Scan for the cell matching the given text and deliver its [X, Y] coordinate at center. 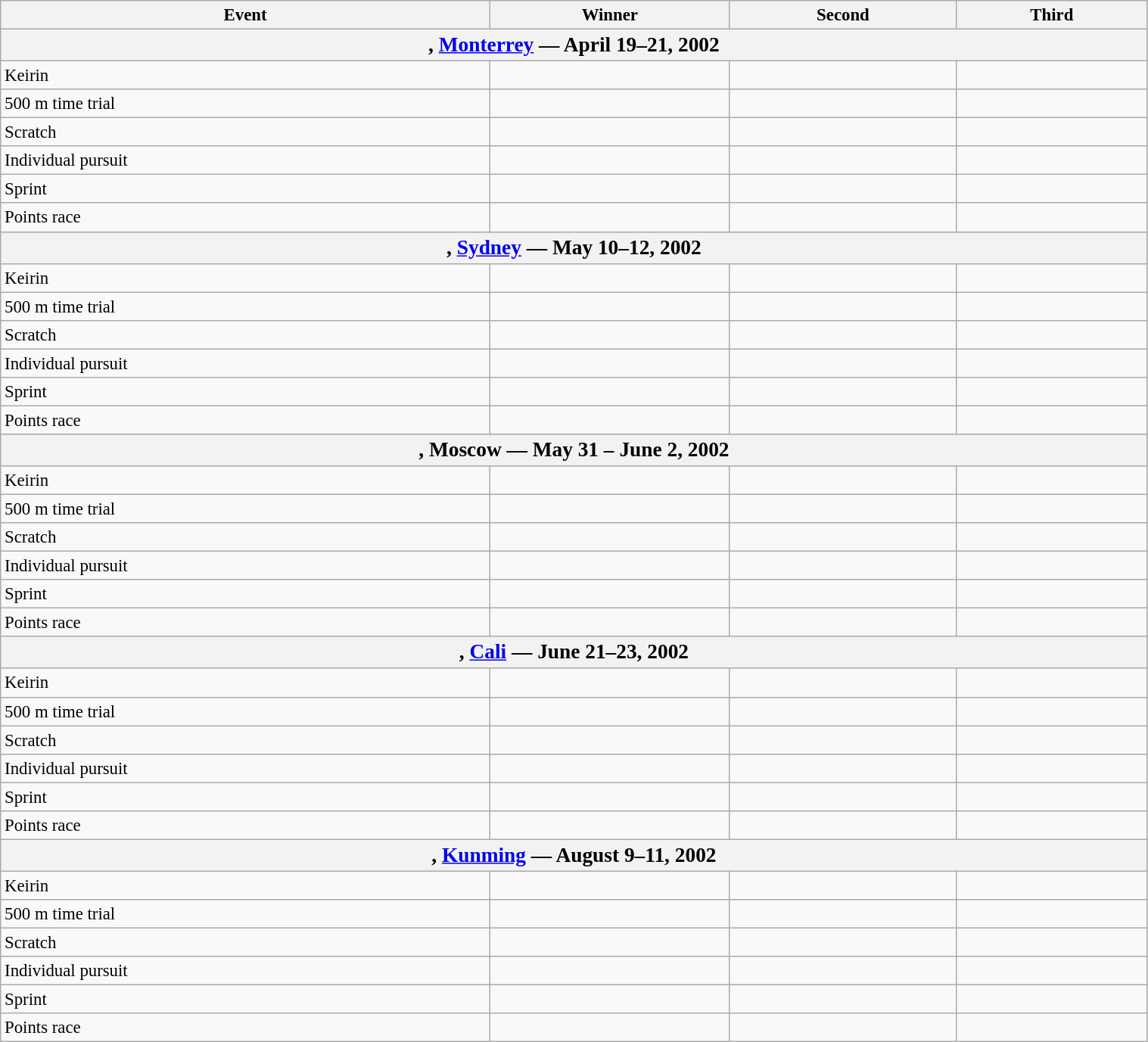
Second [843, 15]
Winner [610, 15]
, Moscow — May 31 – June 2, 2002 [574, 450]
, Cali — June 21–23, 2002 [574, 653]
, Sydney — May 10–12, 2002 [574, 247]
, Kunming — August 9–11, 2002 [574, 855]
, Monterrey — April 19–21, 2002 [574, 45]
Third [1052, 15]
Event [245, 15]
